Pinpoint the cell where the given text exists, returning its [X, Y] midpoint coordinate. 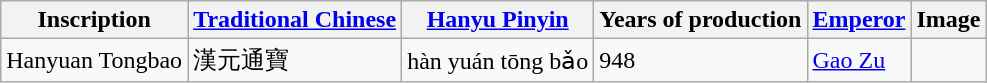
Hanyuan Tongbao [94, 60]
漢元通寶 [295, 60]
Emperor [859, 20]
Image [948, 20]
Traditional Chinese [295, 20]
Gao Zu [859, 60]
Years of production [700, 20]
Inscription [94, 20]
948 [700, 60]
Hanyu Pinyin [498, 20]
hàn yuán tōng bǎo [498, 60]
